For the text-containing cell, return its midpoint in (X, Y) coordinate format. 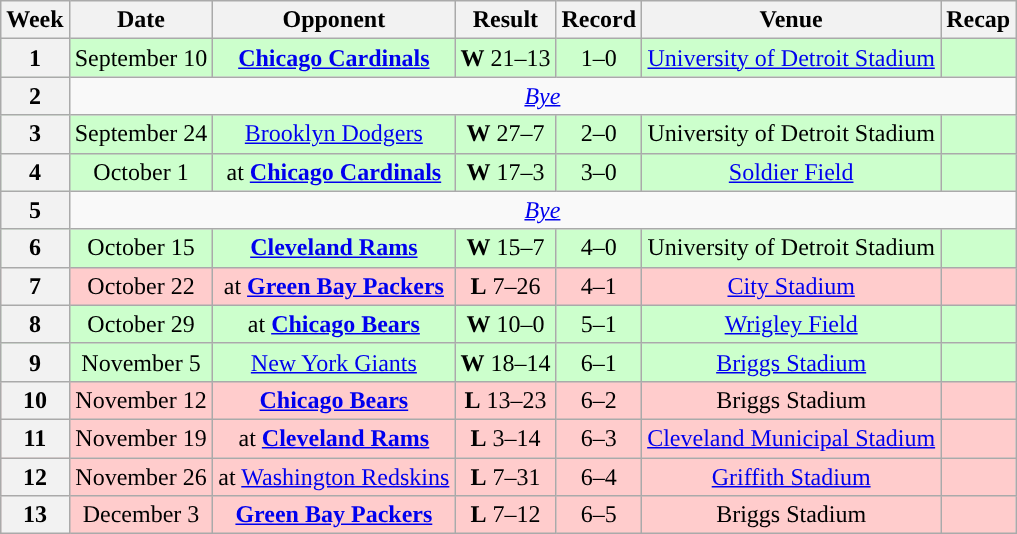
W 21–13 (506, 58)
at Washington Redskins (334, 477)
6–4 (599, 477)
W 27–7 (506, 134)
Green Bay Packers (334, 515)
5 (35, 210)
5–1 (599, 324)
November 26 (141, 477)
Opponent (334, 20)
Chicago Bears (334, 400)
4–0 (599, 248)
November 12 (141, 400)
Cleveland Municipal Stadium (792, 438)
13 (35, 515)
Date (141, 20)
Griffith Stadium (792, 477)
9 (35, 362)
W 18–14 (506, 362)
September 24 (141, 134)
1 (35, 58)
6–3 (599, 438)
6–1 (599, 362)
L 3–14 (506, 438)
2 (35, 96)
6–5 (599, 515)
October 29 (141, 324)
Venue (792, 20)
November 19 (141, 438)
7 (35, 286)
Cleveland Rams (334, 248)
3 (35, 134)
W 15–7 (506, 248)
L 13–23 (506, 400)
December 3 (141, 515)
W 10–0 (506, 324)
12 (35, 477)
Record (599, 20)
Soldier Field (792, 172)
Result (506, 20)
New York Giants (334, 362)
1–0 (599, 58)
City Stadium (792, 286)
L 7–26 (506, 286)
L 7–31 (506, 477)
Week (35, 20)
L 7–12 (506, 515)
Wrigley Field (792, 324)
Recap (978, 20)
at Cleveland Rams (334, 438)
October 1 (141, 172)
November 5 (141, 362)
October 15 (141, 248)
10 (35, 400)
W 17–3 (506, 172)
2–0 (599, 134)
6–2 (599, 400)
at Green Bay Packers (334, 286)
4–1 (599, 286)
8 (35, 324)
at Chicago Bears (334, 324)
at Chicago Cardinals (334, 172)
Chicago Cardinals (334, 58)
October 22 (141, 286)
3–0 (599, 172)
11 (35, 438)
6 (35, 248)
Brooklyn Dodgers (334, 134)
September 10 (141, 58)
4 (35, 172)
